Provide the (X, Y) coordinate of the cell's center where the given text is located.  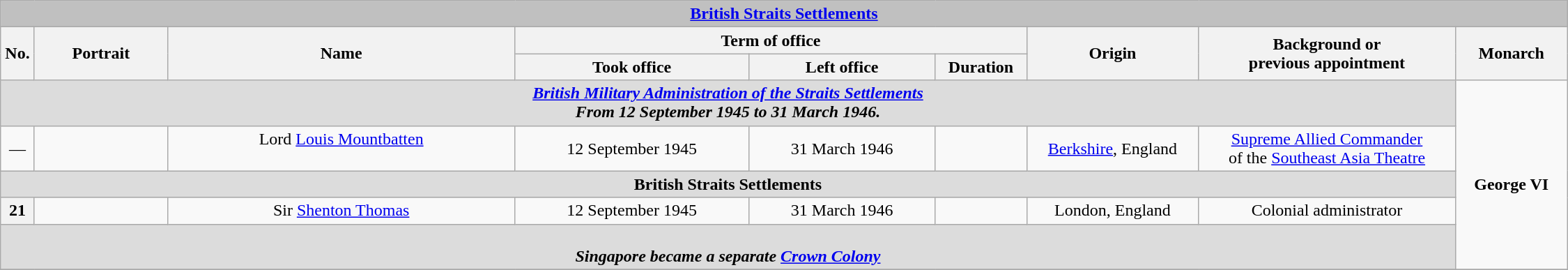
Colonial administrator (1327, 211)
Sir Shenton Thomas (341, 211)
No. (18, 54)
Portrait (100, 54)
Duration (981, 67)
British Military Administration of the Straits Settlements From 12 September 1945 to 31 March 1946. (728, 103)
Name (341, 54)
Lord Louis Mountbatten (341, 148)
London, England (1112, 211)
Supreme Allied Commanderof the Southeast Asia Theatre (1327, 148)
Singapore became a separate Crown Colony (728, 247)
Monarch (1511, 54)
— (18, 148)
Term of office (771, 40)
Took office (631, 67)
Berkshire, England (1112, 148)
Background orprevious appointment (1327, 54)
Origin (1112, 54)
Left office (842, 67)
George VI (1511, 174)
21 (18, 211)
